Identify which cell holds the provided text, then report its (x, y) central coordinate. 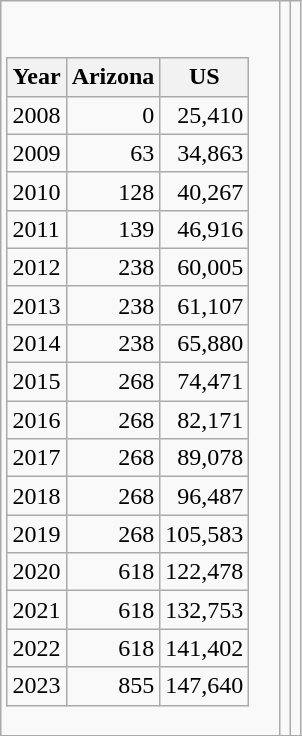
147,640 (204, 686)
Arizona (113, 77)
89,078 (204, 458)
2019 (36, 534)
139 (113, 229)
US (204, 77)
2013 (36, 305)
34,863 (204, 153)
2014 (36, 343)
46,916 (204, 229)
60,005 (204, 267)
74,471 (204, 382)
2011 (36, 229)
2010 (36, 191)
105,583 (204, 534)
2015 (36, 382)
40,267 (204, 191)
2017 (36, 458)
2023 (36, 686)
2012 (36, 267)
855 (113, 686)
61,107 (204, 305)
25,410 (204, 115)
96,487 (204, 496)
132,753 (204, 610)
82,171 (204, 420)
2021 (36, 610)
128 (113, 191)
2008 (36, 115)
2018 (36, 496)
122,478 (204, 572)
2020 (36, 572)
63 (113, 153)
65,880 (204, 343)
141,402 (204, 648)
2016 (36, 420)
0 (113, 115)
2022 (36, 648)
Year (36, 77)
2009 (36, 153)
